Extract the [x, y] coordinate from the center of the cell holding the provided text.  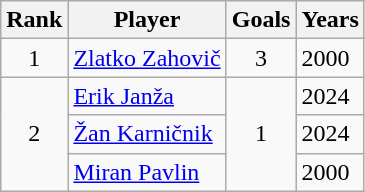
Miran Pavlin [147, 172]
Years [330, 20]
Zlatko Zahovič [147, 58]
Žan Karničnik [147, 134]
Rank [34, 20]
2 [34, 134]
3 [261, 58]
Player [147, 20]
Erik Janža [147, 96]
Goals [261, 20]
